Identify which cell holds the provided text, then report its [x, y] central coordinate. 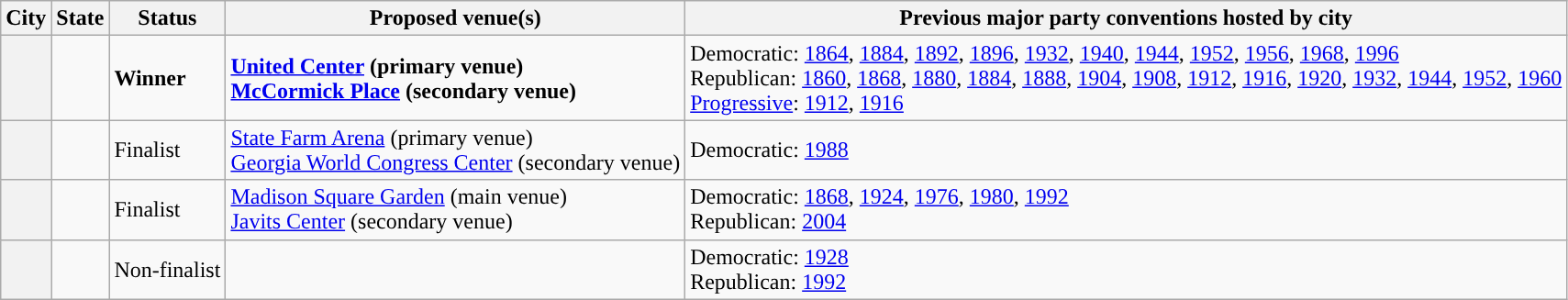
Madison Square Garden (main venue)Javits Center (secondary venue) [455, 209]
State [81, 18]
Proposed venue(s) [455, 18]
Status [167, 18]
United Center (primary venue)McCormick Place (secondary venue) [455, 78]
Democratic: 1868, 1924, 1976, 1980, 1992Republican: 2004 [1127, 209]
Democratic: 1988 [1127, 150]
Democratic: 1928Republican: 1992 [1127, 270]
Non-finalist [167, 270]
City [26, 18]
State Farm Arena (primary venue)Georgia World Congress Center (secondary venue) [455, 150]
Winner [167, 78]
Previous major party conventions hosted by city [1127, 18]
